For the text-containing cell, return its midpoint in (x, y) coordinate format. 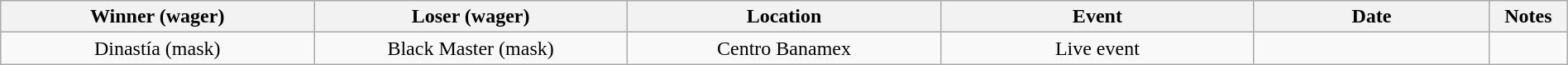
Notes (1528, 17)
Location (784, 17)
Dinastía (mask) (157, 48)
Loser (wager) (471, 17)
Date (1371, 17)
Live event (1097, 48)
Centro Banamex (784, 48)
Winner (wager) (157, 17)
Black Master (mask) (471, 48)
Event (1097, 17)
